Return the [x, y] coordinate for the center point of the cell that contains the specified text.  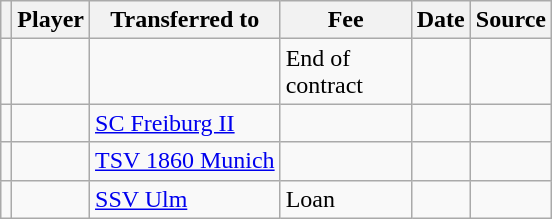
Source [510, 20]
Fee [346, 20]
TSV 1860 Munich [186, 161]
Date [440, 20]
SSV Ulm [186, 199]
SC Freiburg II [186, 123]
End of contract [346, 72]
Loan [346, 199]
Player [51, 20]
Transferred to [186, 20]
